Find where the given text appears and provide that cell's center as [x, y] coordinate. 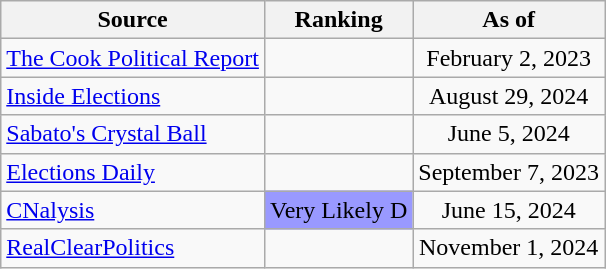
Inside Elections [133, 96]
November 1, 2024 [509, 248]
RealClearPolitics [133, 248]
June 15, 2024 [509, 210]
As of [509, 20]
Elections Daily [133, 172]
August 29, 2024 [509, 96]
CNalysis [133, 210]
Very Likely D [338, 210]
June 5, 2024 [509, 134]
Source [133, 20]
The Cook Political Report [133, 58]
September 7, 2023 [509, 172]
Sabato's Crystal Ball [133, 134]
Ranking [338, 20]
February 2, 2023 [509, 58]
